Identify which cell holds the provided text, then report its [X, Y] central coordinate. 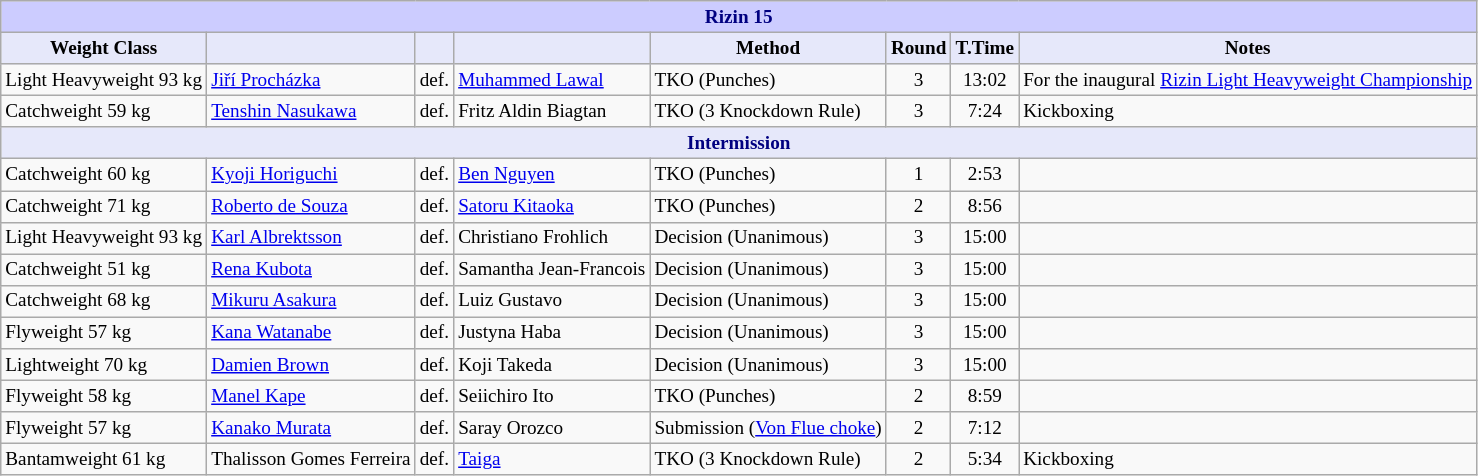
Satoru Kitaoka [552, 206]
8:56 [985, 206]
Catchweight 60 kg [104, 175]
Kanako Murata [312, 428]
Weight Class [104, 48]
Notes [1248, 48]
Seiichiro Ito [552, 396]
Kyoji Horiguchi [312, 175]
5:34 [985, 460]
Intermission [739, 143]
Submission (Von Flue choke) [768, 428]
Round [918, 48]
7:24 [985, 111]
Thalisson Gomes Ferreira [312, 460]
Luiz Gustavo [552, 301]
Fritz Aldin Biagtan [552, 111]
Lightweight 70 kg [104, 365]
Roberto de Souza [312, 206]
8:59 [985, 396]
Jiří Procházka [312, 80]
Kana Watanabe [312, 333]
Muhammed Lawal [552, 80]
Koji Takeda [552, 365]
Tenshin Nasukawa [312, 111]
Rena Kubota [312, 270]
Catchweight 71 kg [104, 206]
Manel Kape [312, 396]
Karl Albrektsson [312, 238]
Ben Nguyen [552, 175]
For the inaugural Rizin Light Heavyweight Championship [1248, 80]
Catchweight 59 kg [104, 111]
7:12 [985, 428]
T.Time [985, 48]
Justyna Haba [552, 333]
Damien Brown [312, 365]
Catchweight 51 kg [104, 270]
Samantha Jean-Francois [552, 270]
13:02 [985, 80]
Bantamweight 61 kg [104, 460]
Method [768, 48]
Mikuru Asakura [312, 301]
Saray Orozco [552, 428]
Catchweight 68 kg [104, 301]
Rizin 15 [739, 17]
1 [918, 175]
Flyweight 58 kg [104, 396]
Taiga [552, 460]
Christiano Frohlich [552, 238]
2:53 [985, 175]
